Find where the given text appears and provide that cell's center as [x, y] coordinate. 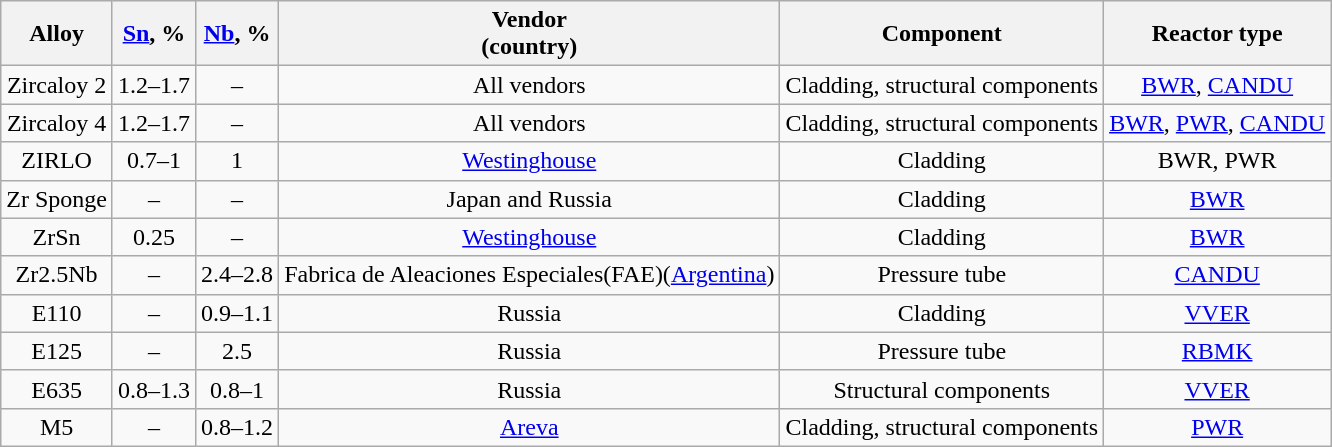
Zr Sponge [57, 199]
E635 [57, 389]
ZrSn [57, 237]
M5 [57, 427]
E110 [57, 313]
ZIRLO [57, 161]
0.8–1.2 [238, 427]
Zr2.5Nb [57, 275]
Nb, % [238, 34]
Alloy [57, 34]
0.8–1 [238, 389]
Vendor(country) [530, 34]
Component [942, 34]
2.5 [238, 351]
0.9–1.1 [238, 313]
PWR [1218, 427]
1 [238, 161]
Fabrica de Aleaciones Especiales(FAE)(Argentina) [530, 275]
0.8–1.3 [154, 389]
Zircaloy 4 [57, 123]
BWR, PWR [1218, 161]
Structural components [942, 389]
BWR, PWR, CANDU [1218, 123]
RBMK [1218, 351]
E125 [57, 351]
Areva [530, 427]
0.25 [154, 237]
BWR, CANDU [1218, 85]
Sn, % [154, 34]
CANDU [1218, 275]
Reactor type [1218, 34]
Japan and Russia [530, 199]
Zircaloy 2 [57, 85]
0.7–1 [154, 161]
2.4–2.8 [238, 275]
